Extract the [x, y] coordinate from the center of the cell holding the provided text.  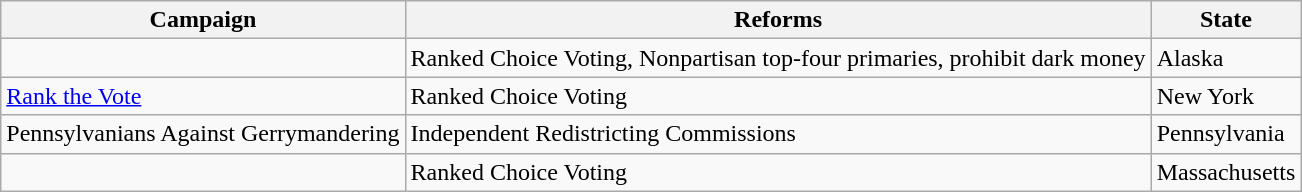
Alaska [1226, 58]
Massachusetts [1226, 172]
New York [1226, 96]
Pennsylvania [1226, 134]
Pennsylvanians Against Gerrymandering [203, 134]
Reforms [778, 20]
Ranked Choice Voting, Nonpartisan top-four primaries, prohibit dark money [778, 58]
Independent Redistricting Commissions [778, 134]
Campaign [203, 20]
State [1226, 20]
Rank the Vote [203, 96]
